Find where the given text appears and provide that cell's center as (X, Y) coordinate. 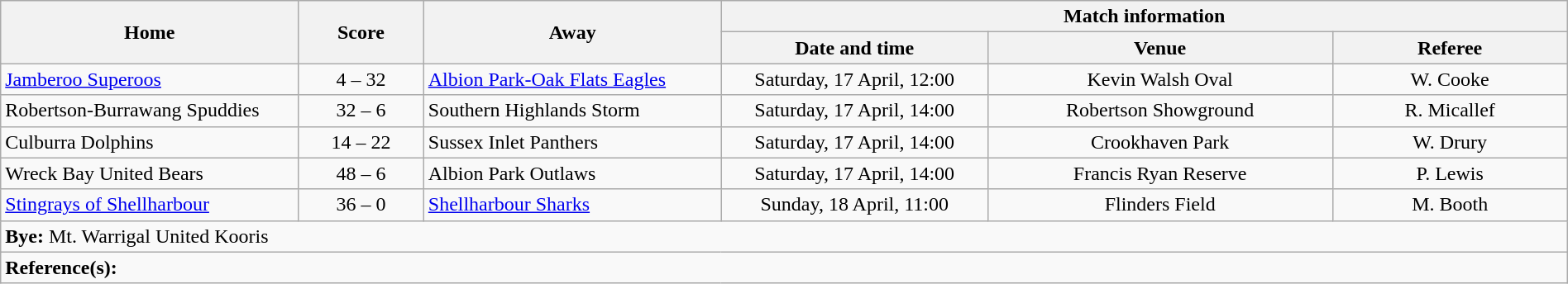
Wreck Bay United Bears (150, 173)
R. Micallef (1450, 111)
Home (150, 32)
Francis Ryan Reserve (1159, 173)
36 – 0 (361, 205)
32 – 6 (361, 111)
Albion Park-Oak Flats Eagles (572, 79)
Date and time (854, 48)
W. Drury (1450, 142)
Kevin Walsh Oval (1159, 79)
P. Lewis (1450, 173)
4 – 32 (361, 79)
48 – 6 (361, 173)
W. Cooke (1450, 79)
Saturday, 17 April, 12:00 (854, 79)
Robertson Showground (1159, 111)
M. Booth (1450, 205)
Albion Park Outlaws (572, 173)
Shellharbour Sharks (572, 205)
Score (361, 32)
Sussex Inlet Panthers (572, 142)
Robertson-Burrawang Spuddies (150, 111)
Sunday, 18 April, 11:00 (854, 205)
Venue (1159, 48)
Jamberoo Superoos (150, 79)
14 – 22 (361, 142)
Referee (1450, 48)
Flinders Field (1159, 205)
Crookhaven Park (1159, 142)
Stingrays of Shellharbour (150, 205)
Bye: Mt. Warrigal United Kooris (784, 236)
Culburra Dolphins (150, 142)
Reference(s): (784, 267)
Away (572, 32)
Southern Highlands Storm (572, 111)
Match information (1145, 17)
